Locate the cell with the specified text and output its [x, y] center coordinate. 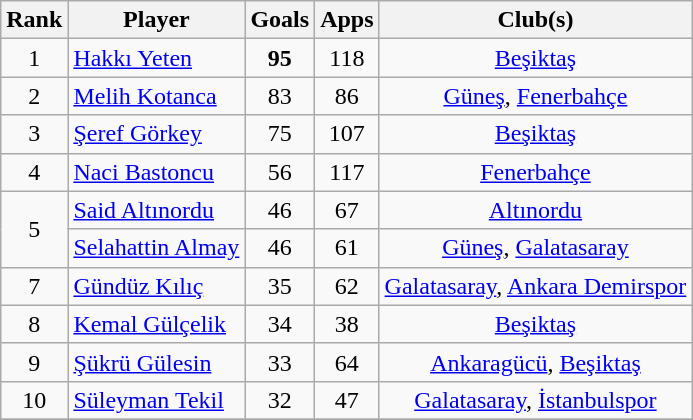
1 [34, 58]
34 [280, 324]
Galatasaray, İstanbulspor [536, 400]
86 [347, 96]
Apps [347, 20]
2 [34, 96]
Kemal Gülçelik [156, 324]
118 [347, 58]
62 [347, 286]
33 [280, 362]
32 [280, 400]
64 [347, 362]
9 [34, 362]
61 [347, 248]
7 [34, 286]
8 [34, 324]
Galatasaray, Ankara Demirspor [536, 286]
83 [280, 96]
Hakkı Yeten [156, 58]
5 [34, 229]
117 [347, 172]
75 [280, 134]
107 [347, 134]
Süleyman Tekil [156, 400]
Naci Bastoncu [156, 172]
Gündüz Kılıç [156, 286]
Selahattin Almay [156, 248]
Goals [280, 20]
Güneş, Fenerbahçe [536, 96]
Rank [34, 20]
67 [347, 210]
Player [156, 20]
Ankaragücü, Beşiktaş [536, 362]
38 [347, 324]
47 [347, 400]
10 [34, 400]
Club(s) [536, 20]
95 [280, 58]
Fenerbahçe [536, 172]
Şükrü Gülesin [156, 362]
Melih Kotanca [156, 96]
4 [34, 172]
Güneş, Galatasaray [536, 248]
35 [280, 286]
Altınordu [536, 210]
Şeref Görkey [156, 134]
Said Altınordu [156, 210]
3 [34, 134]
56 [280, 172]
